Search for the cell housing the specified text and yield its (X, Y) center coordinate. 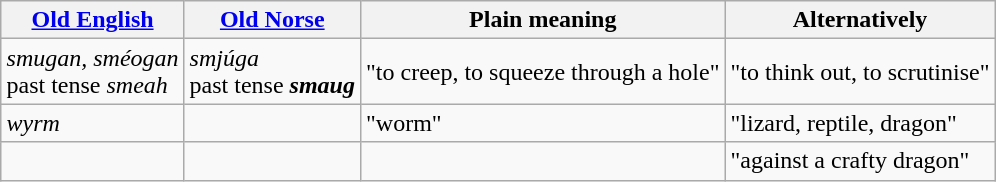
Plain meaning (542, 20)
smjúgapast tense smaug (272, 72)
"to think out, to scrutinise" (860, 72)
"to creep, to squeeze through a hole" (542, 72)
Alternatively (860, 20)
wyrm (92, 123)
Old English (92, 20)
smugan, sméoganpast tense smeah (92, 72)
"worm" (542, 123)
Old Norse (272, 20)
"lizard, reptile, dragon" (860, 123)
"against a crafty dragon" (860, 161)
